Identify which cell holds the provided text, then report its (x, y) central coordinate. 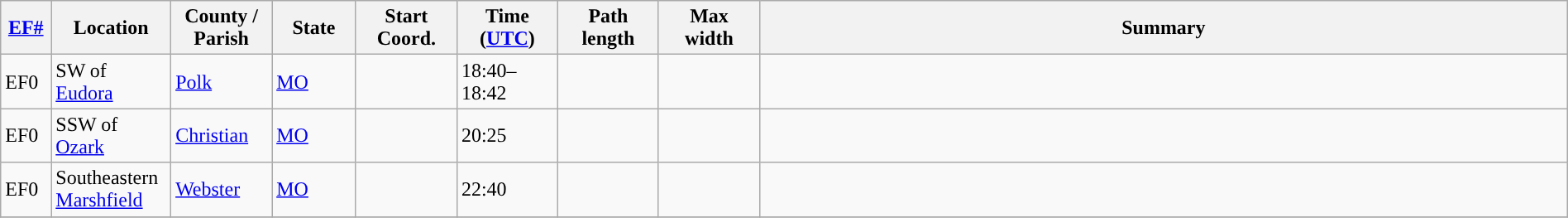
Start Coord. (406, 28)
SW of Eudora (111, 81)
22:40 (507, 189)
SSW of Ozark (111, 136)
Southeastern Marshfield (111, 189)
Christian (222, 136)
Polk (222, 81)
Max width (709, 28)
Location (111, 28)
County / Parish (222, 28)
20:25 (507, 136)
Time (UTC) (507, 28)
Webster (222, 189)
18:40–18:42 (507, 81)
Summary (1163, 28)
EF# (26, 28)
State (314, 28)
Path length (608, 28)
